Identify which cell holds the provided text, then report its (x, y) central coordinate. 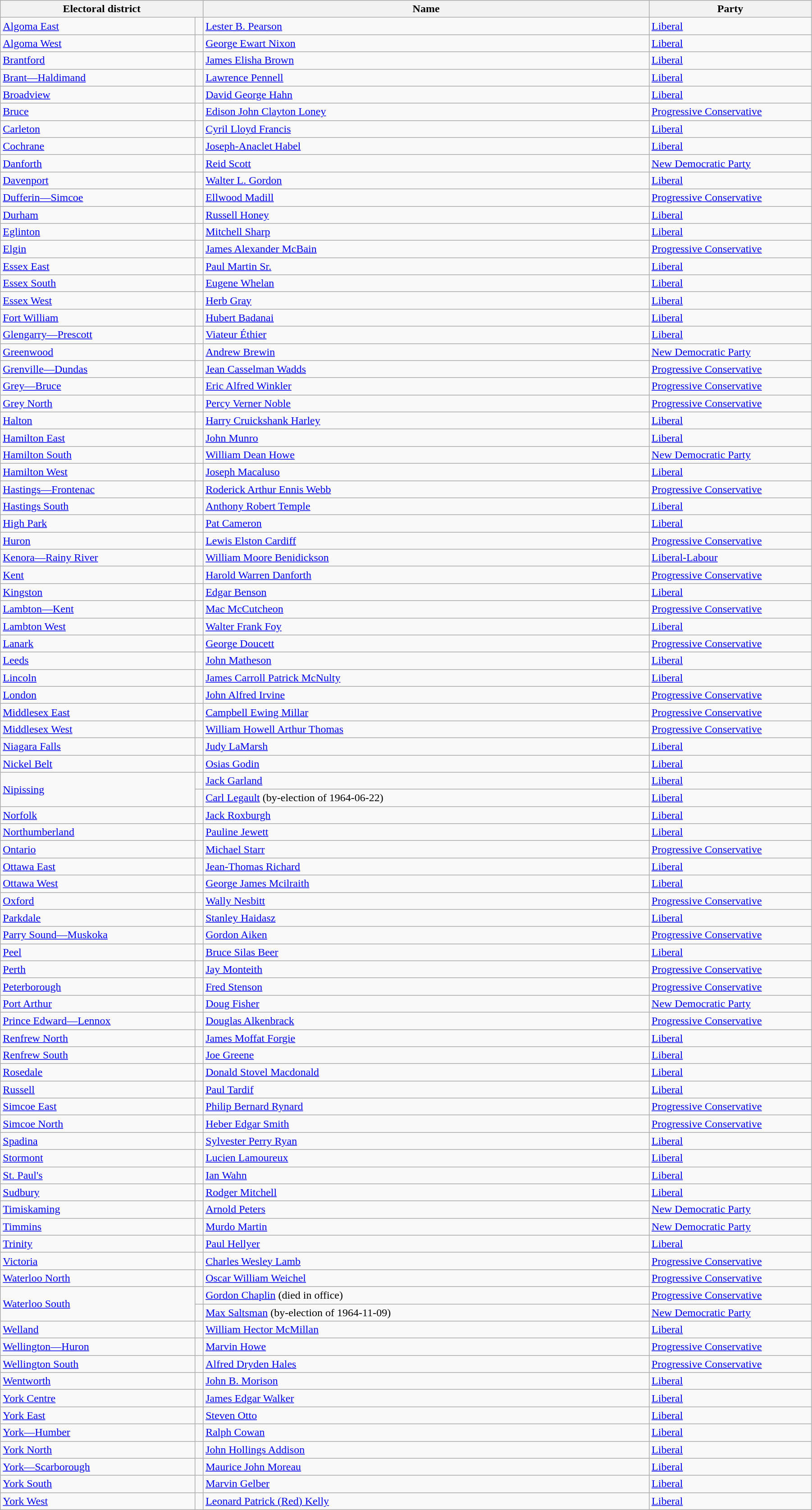
Fort William (98, 318)
Hubert Badanai (426, 318)
Stormont (98, 1158)
James Edgar Walker (426, 1398)
Renfrew South (98, 1055)
Hamilton East (98, 438)
Ian Wahn (426, 1175)
Paul Tardif (426, 1090)
Doug Fisher (426, 1004)
Parry Sound—Muskoka (98, 935)
Russell (98, 1090)
Lewis Elston Cardiff (426, 541)
Durham (98, 215)
Wellington South (98, 1364)
Edgar Benson (426, 592)
Carl Legault (by-election of 1964-06-22) (426, 798)
Percy Verner Noble (426, 403)
Renfrew North (98, 1038)
William Dean Howe (426, 455)
James Alexander McBain (426, 249)
William Moore Benidickson (426, 558)
Edison John Clayton Loney (426, 112)
York East (98, 1415)
George James Mcilraith (426, 884)
Ralph Cowan (426, 1432)
Nipissing (98, 789)
Lanark (98, 643)
Reid Scott (426, 163)
Pauline Jewett (426, 832)
George Ewart Nixon (426, 43)
Max Saltsman (by-election of 1964-11-09) (426, 1313)
Halton (98, 420)
Essex South (98, 283)
Jean-Thomas Richard (426, 867)
Grey North (98, 403)
York—Scarborough (98, 1467)
Trinity (98, 1244)
Lincoln (98, 678)
Philip Bernard Rynard (426, 1107)
Joseph Macaluso (426, 472)
George Doucett (426, 643)
Rosedale (98, 1072)
Hamilton South (98, 455)
Norfolk (98, 815)
High Park (98, 524)
Lester B. Pearson (426, 26)
Peel (98, 952)
Northumberland (98, 832)
Walter L. Gordon (426, 180)
Simcoe North (98, 1124)
Parkdale (98, 918)
Middlesex East (98, 712)
Prince Edward—Lennox (98, 1021)
London (98, 695)
Liberal-Labour (730, 558)
Harold Warren Danforth (426, 575)
Eric Alfred Winkler (426, 386)
Joseph-Anaclet Habel (426, 146)
Simcoe East (98, 1107)
Hastings South (98, 506)
Anthony Robert Temple (426, 506)
Hastings—Frontenac (98, 489)
Steven Otto (426, 1415)
Russell Honey (426, 215)
York—Humber (98, 1432)
Charles Wesley Lamb (426, 1261)
Gordon Chaplin (died in office) (426, 1295)
Port Arthur (98, 1004)
Electoral district (102, 9)
Sudbury (98, 1192)
Donald Stovel Macdonald (426, 1072)
Rodger Mitchell (426, 1192)
Middlesex West (98, 729)
John Munro (426, 438)
Marvin Howe (426, 1347)
Ellwood Madill (426, 197)
Welland (98, 1330)
Oxford (98, 901)
Brantford (98, 60)
Greenwood (98, 352)
St. Paul's (98, 1175)
Wellington—Huron (98, 1347)
Maurice John Moreau (426, 1467)
Jay Monteith (426, 969)
Wally Nesbitt (426, 901)
York South (98, 1484)
Murdo Martin (426, 1227)
Judy LaMarsh (426, 746)
Hamilton West (98, 472)
Michael Starr (426, 849)
Glengarry—Prescott (98, 335)
Walter Frank Foy (426, 626)
Grenville—Dundas (98, 369)
Kent (98, 575)
Stanley Haidasz (426, 918)
Harry Cruickshank Harley (426, 420)
Leonard Patrick (Red) Kelly (426, 1501)
Lambton West (98, 626)
Lawrence Pennell (426, 78)
Dufferin—Simcoe (98, 197)
Sylvester Perry Ryan (426, 1141)
James Carroll Patrick McNulty (426, 678)
Heber Edgar Smith (426, 1124)
Jack Roxburgh (426, 815)
Cyril Lloyd Francis (426, 129)
Name (426, 9)
Nickel Belt (98, 764)
Gordon Aiken (426, 935)
Ontario (98, 849)
Danforth (98, 163)
Andrew Brewin (426, 352)
Marvin Gelber (426, 1484)
Eugene Whelan (426, 283)
Lucien Lamoureux (426, 1158)
Ottawa West (98, 884)
Niagara Falls (98, 746)
Broadview (98, 95)
Bruce (98, 112)
Campbell Ewing Millar (426, 712)
Waterloo North (98, 1278)
Joe Greene (426, 1055)
Ottawa East (98, 867)
Alfred Dryden Hales (426, 1364)
Kingston (98, 592)
Arnold Peters (426, 1209)
John Matheson (426, 661)
Timiskaming (98, 1209)
Waterloo South (98, 1304)
James Moffat Forgie (426, 1038)
York Centre (98, 1398)
York West (98, 1501)
Viateur Éthier (426, 335)
Peterborough (98, 986)
James Elisha Brown (426, 60)
Davenport (98, 180)
Party (730, 9)
Mac McCutcheon (426, 609)
Bruce Silas Beer (426, 952)
Leeds (98, 661)
Pat Cameron (426, 524)
Algoma East (98, 26)
Lambton—Kent (98, 609)
Kenora—Rainy River (98, 558)
Cochrane (98, 146)
Timmins (98, 1227)
Victoria (98, 1261)
Essex East (98, 266)
David George Hahn (426, 95)
Osias Godin (426, 764)
Oscar William Weichel (426, 1278)
Herb Gray (426, 301)
Mitchell Sharp (426, 232)
William Howell Arthur Thomas (426, 729)
Brant—Haldimand (98, 78)
Essex West (98, 301)
Perth (98, 969)
Jack Garland (426, 781)
Huron (98, 541)
Paul Hellyer (426, 1244)
John Hollings Addison (426, 1450)
Algoma West (98, 43)
Douglas Alkenbrack (426, 1021)
Wentworth (98, 1381)
Spadina (98, 1141)
York North (98, 1450)
Fred Stenson (426, 986)
William Hector McMillan (426, 1330)
Grey—Bruce (98, 386)
Elgin (98, 249)
Eglinton (98, 232)
Paul Martin Sr. (426, 266)
John Alfred Irvine (426, 695)
John B. Morison (426, 1381)
Roderick Arthur Ennis Webb (426, 489)
Carleton (98, 129)
Jean Casselman Wadds (426, 369)
